Search for the cell housing the specified text and yield its [X, Y] center coordinate. 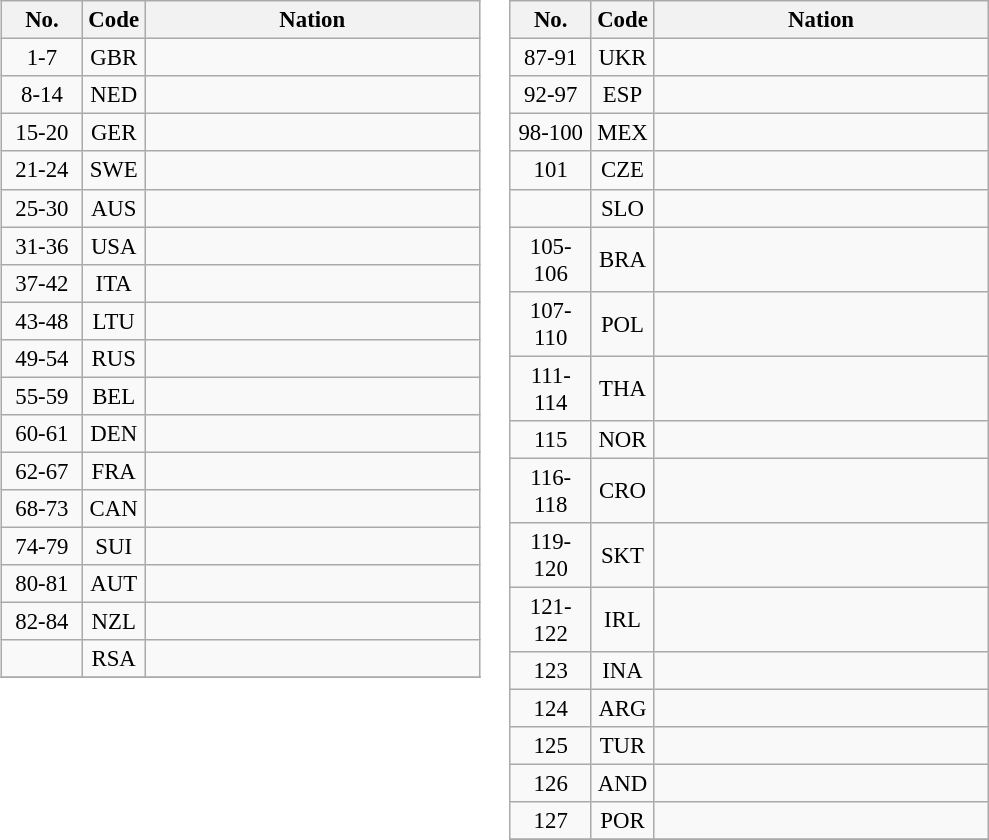
125 [550, 746]
80-81 [42, 584]
FRA [114, 471]
AUS [114, 208]
98-100 [550, 133]
60-61 [42, 434]
USA [114, 246]
8-14 [42, 95]
25-30 [42, 208]
MEX [622, 133]
BEL [114, 396]
101 [550, 170]
21-24 [42, 170]
87-91 [550, 58]
105-106 [550, 260]
121-122 [550, 620]
CZE [622, 170]
ESP [622, 95]
RSA [114, 659]
SLO [622, 208]
SWE [114, 170]
AND [622, 784]
CRO [622, 490]
49-54 [42, 358]
37-42 [42, 283]
GBR [114, 58]
AUT [114, 584]
CAN [114, 509]
POL [622, 324]
127 [550, 821]
NED [114, 95]
1-7 [42, 58]
116-118 [550, 490]
INA [622, 671]
15-20 [42, 133]
THA [622, 388]
NOR [622, 439]
GER [114, 133]
TUR [622, 746]
ITA [114, 283]
123 [550, 671]
115 [550, 439]
DEN [114, 434]
62-67 [42, 471]
SUI [114, 546]
LTU [114, 321]
POR [622, 821]
82-84 [42, 622]
IRL [622, 620]
119-120 [550, 556]
126 [550, 784]
SKT [622, 556]
43-48 [42, 321]
NZL [114, 622]
ARG [622, 708]
92-97 [550, 95]
68-73 [42, 509]
107-110 [550, 324]
111-114 [550, 388]
55-59 [42, 396]
BRA [622, 260]
124 [550, 708]
74-79 [42, 546]
UKR [622, 58]
RUS [114, 358]
31-36 [42, 246]
